Capture the cell that displays the provided text and extract its [X, Y] central coordinate. 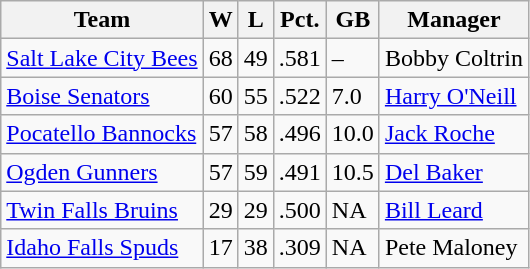
GB [352, 20]
Team [102, 20]
Del Baker [454, 172]
Pct. [300, 20]
Manager [454, 20]
68 [220, 58]
10.0 [352, 134]
Pocatello Bannocks [102, 134]
60 [220, 96]
.491 [300, 172]
59 [256, 172]
.522 [300, 96]
49 [256, 58]
Salt Lake City Bees [102, 58]
55 [256, 96]
L [256, 20]
.500 [300, 210]
W [220, 20]
38 [256, 248]
.496 [300, 134]
17 [220, 248]
10.5 [352, 172]
Bill Leard [454, 210]
Harry O'Neill [454, 96]
Jack Roche [454, 134]
– [352, 58]
.581 [300, 58]
Pete Maloney [454, 248]
Boise Senators [102, 96]
Ogden Gunners [102, 172]
.309 [300, 248]
58 [256, 134]
Bobby Coltrin [454, 58]
Twin Falls Bruins [102, 210]
7.0 [352, 96]
Idaho Falls Spuds [102, 248]
